Pinpoint the cell where the given text exists, returning its (x, y) midpoint coordinate. 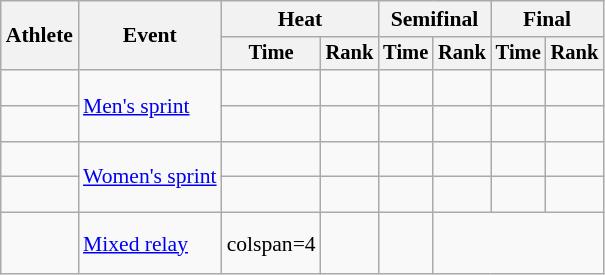
Event (150, 36)
Men's sprint (150, 106)
Heat (300, 19)
Athlete (40, 36)
colspan=4 (272, 244)
Semifinal (434, 19)
Mixed relay (150, 244)
Women's sprint (150, 178)
Final (547, 19)
